Search for the cell housing the specified text and yield its (X, Y) center coordinate. 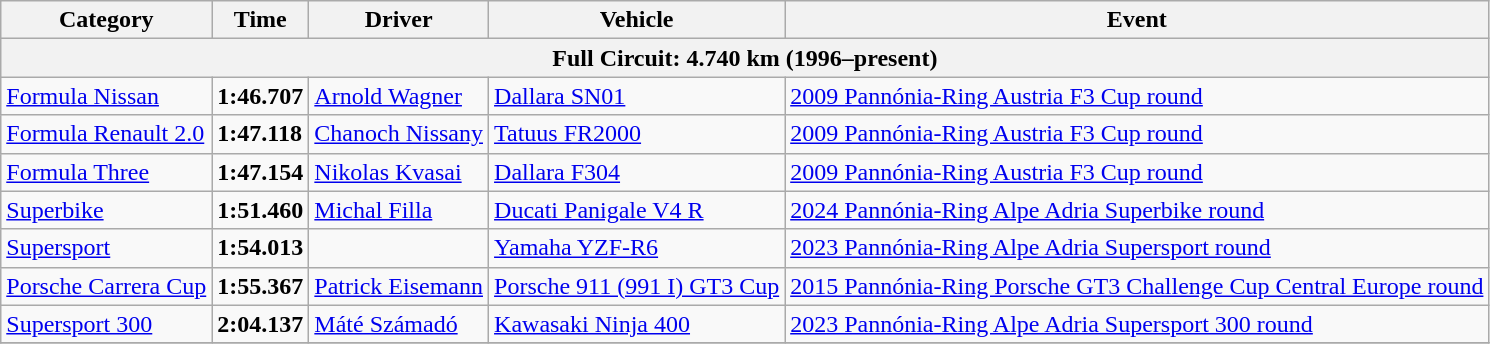
Formula Renault 2.0 (106, 134)
Category (106, 20)
2024 Pannónia-Ring Alpe Adria Superbike round (1137, 210)
2023 Pannónia-Ring Alpe Adria Supersport 300 round (1137, 324)
Full Circuit: 4.740 km (1996–present) (745, 58)
1:46.707 (260, 96)
Event (1137, 20)
Patrick Eisemann (399, 286)
Chanoch Nissany (399, 134)
Michal Filla (399, 210)
Formula Three (106, 172)
Formula Nissan (106, 96)
Kawasaki Ninja 400 (637, 324)
2023 Pannónia-Ring Alpe Adria Supersport round (1137, 248)
Yamaha YZF-R6 (637, 248)
Ducati Panigale V4 R (637, 210)
Time (260, 20)
Vehicle (637, 20)
1:51.460 (260, 210)
Supersport 300 (106, 324)
1:47.118 (260, 134)
Máté Számadó (399, 324)
Nikolas Kvasai (399, 172)
Driver (399, 20)
Porsche 911 (991 I) GT3 Cup (637, 286)
Porsche Carrera Cup (106, 286)
Dallara F304 (637, 172)
Supersport (106, 248)
1:47.154 (260, 172)
2:04.137 (260, 324)
1:55.367 (260, 286)
Tatuus FR2000 (637, 134)
Arnold Wagner (399, 96)
Dallara SN01 (637, 96)
Superbike (106, 210)
1:54.013 (260, 248)
2015 Pannónia-Ring Porsche GT3 Challenge Cup Central Europe round (1137, 286)
